Scan for the cell matching the given text and deliver its (x, y) coordinate at center. 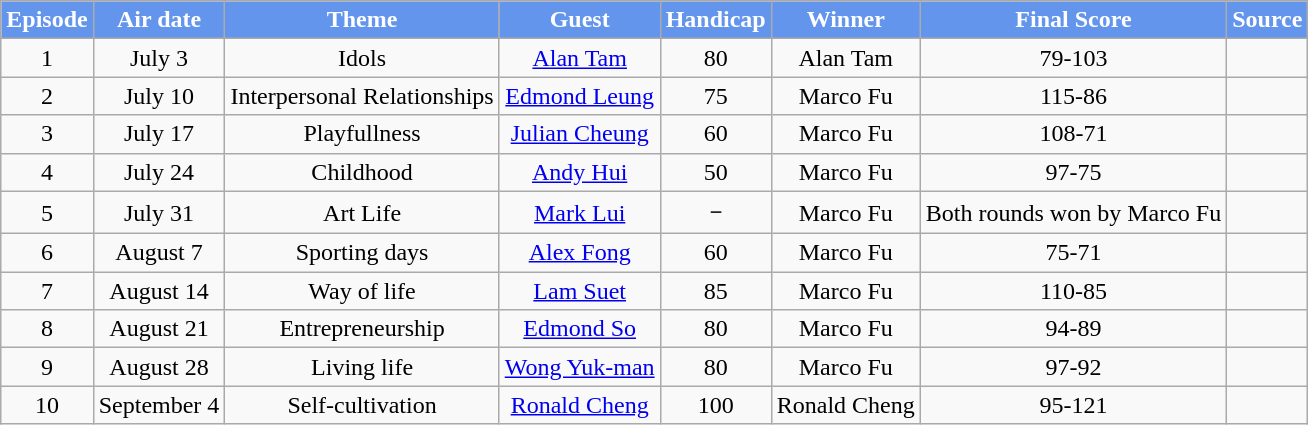
6 (47, 253)
95-121 (1073, 405)
July 17 (159, 134)
Childhood (362, 172)
Art Life (362, 212)
75 (716, 96)
Self-cultivation (362, 405)
September 4 (159, 405)
Both rounds won by Marco Fu (1073, 212)
Way of life (362, 291)
108-71 (1073, 134)
July 10 (159, 96)
75-71 (1073, 253)
Air date (159, 20)
Handicap (716, 20)
85 (716, 291)
97-92 (1073, 367)
4 (47, 172)
Final Score (1073, 20)
July 3 (159, 58)
94-89 (1073, 329)
7 (47, 291)
July 31 (159, 212)
Episode (47, 20)
Wong Yuk-man (580, 367)
79-103 (1073, 58)
August 14 (159, 291)
Winner (846, 20)
Julian Cheung (580, 134)
3 (47, 134)
Sporting days (362, 253)
August 28 (159, 367)
Idols (362, 58)
Source (1268, 20)
Theme (362, 20)
115-86 (1073, 96)
2 (47, 96)
Alex Fong (580, 253)
50 (716, 172)
August 7 (159, 253)
Edmond Leung (580, 96)
Lam Suet (580, 291)
97-75 (1073, 172)
Guest (580, 20)
Entrepreneurship (362, 329)
1 (47, 58)
Edmond So (580, 329)
July 24 (159, 172)
10 (47, 405)
Interpersonal Relationships (362, 96)
5 (47, 212)
100 (716, 405)
Andy Hui (580, 172)
9 (47, 367)
August 21 (159, 329)
Living life (362, 367)
Mark Lui (580, 212)
Playfullness (362, 134)
－ (716, 212)
8 (47, 329)
110-85 (1073, 291)
